Provide the (X, Y) coordinate of the cell's center where the given text is located.  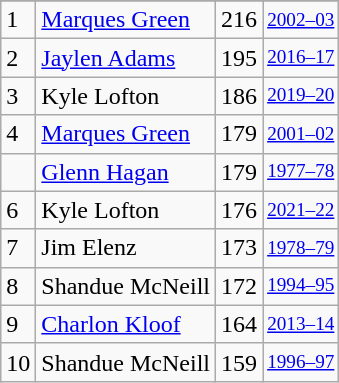
159 (240, 362)
Jaylen Adams (126, 58)
172 (240, 286)
195 (240, 58)
216 (240, 20)
176 (240, 210)
2 (18, 58)
164 (240, 324)
10 (18, 362)
6 (18, 210)
1994–95 (301, 286)
2021–22 (301, 210)
186 (240, 96)
7 (18, 248)
2016–17 (301, 58)
3 (18, 96)
2013–14 (301, 324)
4 (18, 134)
Glenn Hagan (126, 172)
Charlon Kloof (126, 324)
2019–20 (301, 96)
173 (240, 248)
9 (18, 324)
1978–79 (301, 248)
8 (18, 286)
1 (18, 20)
2002–03 (301, 20)
Jim Elenz (126, 248)
1977–78 (301, 172)
2001–02 (301, 134)
1996–97 (301, 362)
